Output the (x, y) coordinate of the center of the cell containing the given text.  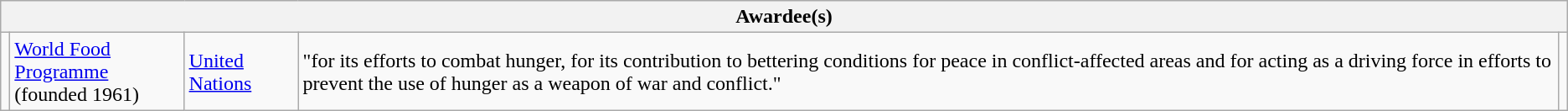
World Food Programme(founded 1961) (97, 71)
Awardee(s) (784, 17)
United Nations (241, 71)
